Scan for the cell matching the given text and deliver its [x, y] coordinate at center. 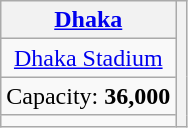
Capacity: 36,000 [88, 96]
Dhaka Stadium [88, 58]
Dhaka [88, 20]
